For the text-containing cell, return its midpoint in (X, Y) coordinate format. 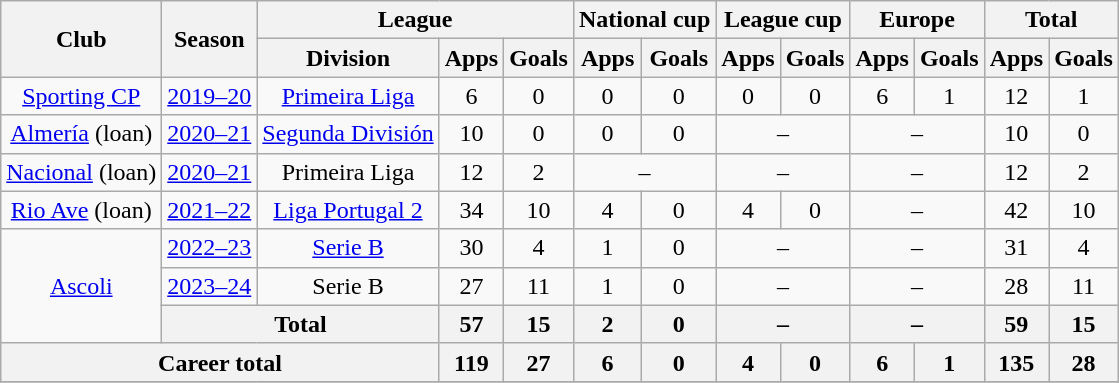
30 (471, 248)
League (416, 20)
34 (471, 210)
57 (471, 324)
59 (1016, 324)
Career total (220, 362)
2019–20 (210, 96)
42 (1016, 210)
135 (1016, 362)
Europe (917, 20)
League cup (783, 20)
119 (471, 362)
2021–22 (210, 210)
2022–23 (210, 248)
Liga Portugal 2 (348, 210)
Division (348, 58)
Rio Ave (loan) (82, 210)
31 (1016, 248)
National cup (644, 20)
Season (210, 39)
Club (82, 39)
Sporting CP (82, 96)
2023–24 (210, 286)
Nacional (loan) (82, 172)
Ascoli (82, 286)
Segunda División (348, 134)
Almería (loan) (82, 134)
